Determine the (x, y) coordinate at the center of the cell enclosing the given text.  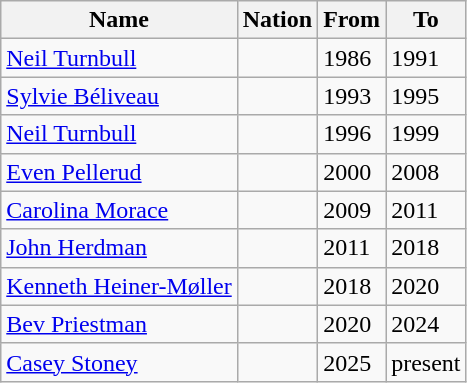
1996 (352, 134)
Casey Stoney (120, 362)
Name (120, 20)
2008 (426, 172)
From (352, 20)
John Herdman (120, 248)
2009 (352, 210)
Even Pellerud (120, 172)
2000 (352, 172)
present (426, 362)
To (426, 20)
Kenneth Heiner-Møller (120, 286)
1995 (426, 96)
1999 (426, 134)
Bev Priestman (120, 324)
2024 (426, 324)
Sylvie Béliveau (120, 96)
1993 (352, 96)
1991 (426, 58)
2025 (352, 362)
Nation (277, 20)
Carolina Morace (120, 210)
1986 (352, 58)
